Return the [x, y] coordinate for the center point of the cell that contains the specified text.  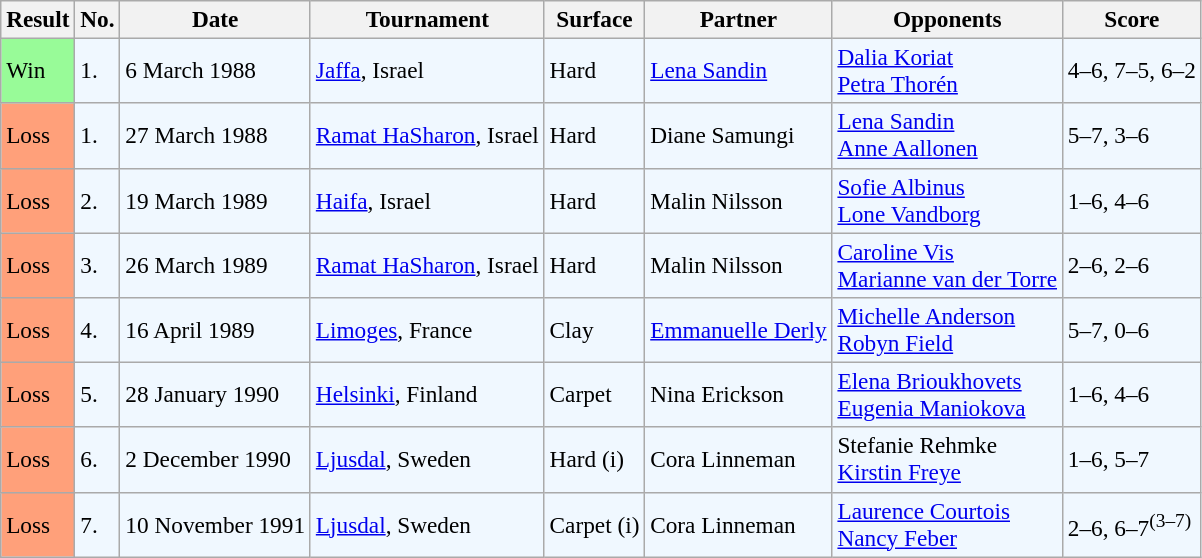
5–7, 0–6 [1132, 330]
Carpet [594, 394]
3. [98, 264]
Clay [594, 330]
Michelle Anderson Robyn Field [947, 330]
Jaffa, Israel [427, 70]
5–7, 3–6 [1132, 136]
6. [98, 460]
Result [38, 19]
Hard (i) [594, 460]
Lena Sandin [738, 70]
19 March 1989 [215, 200]
2–6, 2–6 [1132, 264]
Laurence Courtois Nancy Feber [947, 524]
Win [38, 70]
Emmanuelle Derly [738, 330]
7. [98, 524]
26 March 1989 [215, 264]
Elena Brioukhovets Eugenia Maniokova [947, 394]
1–6, 5–7 [1132, 460]
2. [98, 200]
Diane Samungi [738, 136]
Tournament [427, 19]
Date [215, 19]
Sofie Albinus Lone Vandborg [947, 200]
Helsinki, Finland [427, 394]
Nina Erickson [738, 394]
4. [98, 330]
Caroline Vis Marianne van der Torre [947, 264]
Haifa, Israel [427, 200]
5. [98, 394]
27 March 1988 [215, 136]
Dalia Koriat Petra Thorén [947, 70]
6 March 1988 [215, 70]
Lena Sandin Anne Aallonen [947, 136]
Partner [738, 19]
Limoges, France [427, 330]
16 April 1989 [215, 330]
2 December 1990 [215, 460]
10 November 1991 [215, 524]
2–6, 6–7(3–7) [1132, 524]
Surface [594, 19]
4–6, 7–5, 6–2 [1132, 70]
Carpet (i) [594, 524]
28 January 1990 [215, 394]
No. [98, 19]
Opponents [947, 19]
Stefanie Rehmke Kirstin Freye [947, 460]
Score [1132, 19]
